Find where the given text appears and provide that cell's center as (X, Y) coordinate. 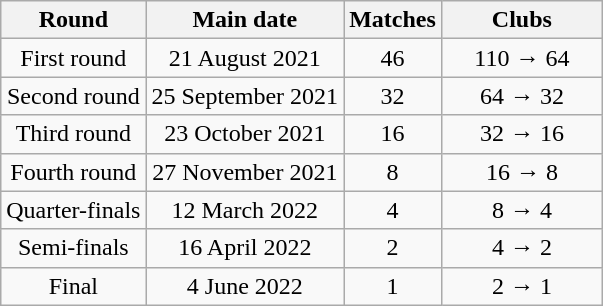
Semi-finals (74, 248)
Fourth round (74, 172)
32 → 16 (522, 134)
8 → 4 (522, 210)
8 (393, 172)
25 September 2021 (245, 96)
23 October 2021 (245, 134)
21 August 2021 (245, 58)
2 (393, 248)
16 April 2022 (245, 248)
110 → 64 (522, 58)
Matches (393, 20)
Quarter-finals (74, 210)
16 (393, 134)
Main date (245, 20)
Round (74, 20)
32 (393, 96)
Third round (74, 134)
1 (393, 286)
2 → 1 (522, 286)
Second round (74, 96)
Clubs (522, 20)
16 → 8 (522, 172)
Final (74, 286)
27 November 2021 (245, 172)
4 (393, 210)
46 (393, 58)
4 → 2 (522, 248)
64 → 32 (522, 96)
12 March 2022 (245, 210)
4 June 2022 (245, 286)
First round (74, 58)
